Find where the given text appears and provide that cell's center as (x, y) coordinate. 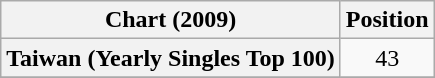
43 (387, 58)
Taiwan (Yearly Singles Top 100) (171, 58)
Chart (2009) (171, 20)
Position (387, 20)
